Return (x, y) of the center of cell containing provided text 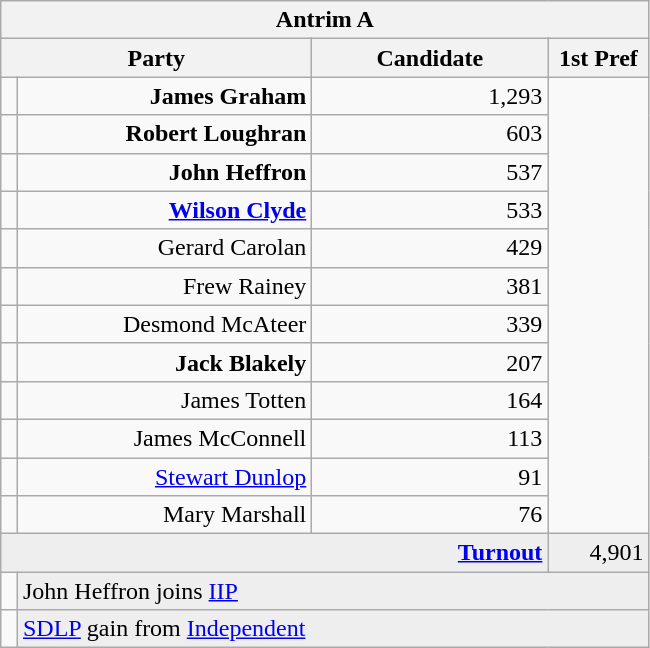
Party (156, 58)
Candidate (430, 58)
207 (430, 362)
1,293 (430, 96)
Desmond McAteer (164, 324)
603 (430, 134)
Gerard Carolan (164, 248)
SDLP gain from Independent (332, 629)
Antrim A (325, 20)
John Heffron joins IIP (332, 591)
537 (430, 172)
John Heffron (164, 172)
76 (430, 515)
164 (430, 400)
Frew Rainey (164, 286)
91 (430, 477)
Wilson Clyde (164, 210)
Turnout (274, 553)
Stewart Dunlop (164, 477)
381 (430, 286)
Robert Loughran (164, 134)
James Totten (164, 400)
Mary Marshall (164, 515)
429 (430, 248)
James Graham (164, 96)
113 (430, 438)
James McConnell (164, 438)
339 (430, 324)
4,901 (598, 553)
533 (430, 210)
1st Pref (598, 58)
Jack Blakely (164, 362)
